Provide the [X, Y] coordinate of the cell's center where the given text is located.  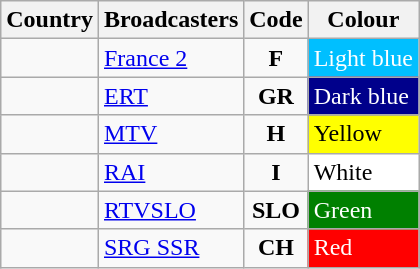
SRG SSR [170, 248]
SLO [276, 210]
H [276, 134]
CH [276, 248]
Dark blue [363, 96]
ERT [170, 96]
RAI [170, 172]
France 2 [170, 58]
Yellow [363, 134]
Colour [363, 20]
Green [363, 210]
White [363, 172]
Code [276, 20]
RTVSLO [170, 210]
Country [50, 20]
Light blue [363, 58]
GR [276, 96]
I [276, 172]
Broadcasters [170, 20]
F [276, 58]
Red [363, 248]
MTV [170, 134]
